From the cell containing the given text, extract its center point as (x, y) coordinate. 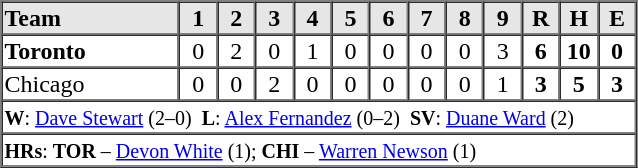
HRs: TOR – Devon White (1); CHI – Warren Newson (1) (319, 150)
4 (312, 18)
R (541, 18)
9 (503, 18)
8 (465, 18)
10 (579, 50)
W: Dave Stewart (2–0) L: Alex Fernandez (0–2) SV: Duane Ward (2) (319, 116)
H (579, 18)
Team (91, 18)
Toronto (91, 50)
Chicago (91, 84)
7 (427, 18)
E (617, 18)
